Scan for the cell matching the given text and deliver its (X, Y) coordinate at center. 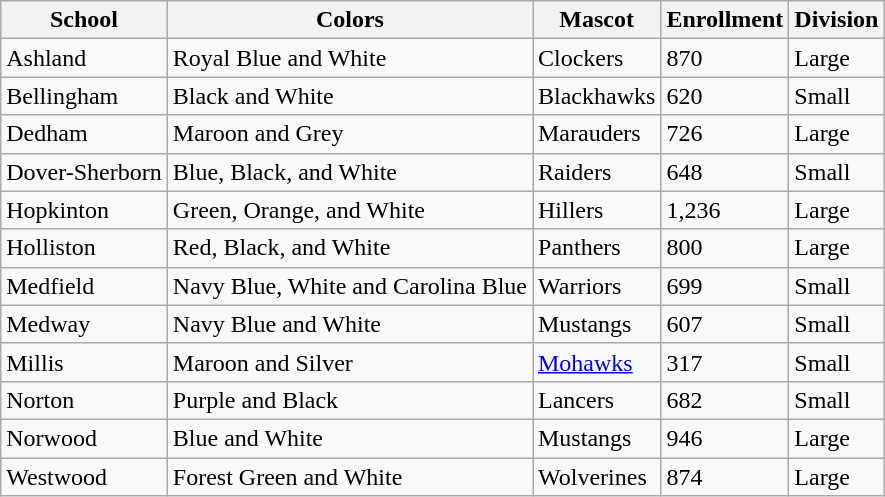
Enrollment (725, 20)
Warriors (596, 286)
1,236 (725, 210)
Division (836, 20)
Wolverines (596, 477)
Medway (84, 324)
Raiders (596, 172)
School (84, 20)
Marauders (596, 134)
Dover-Sherborn (84, 172)
Westwood (84, 477)
Maroon and Grey (350, 134)
Dedham (84, 134)
Clockers (596, 58)
Blue, Black, and White (350, 172)
Purple and Black (350, 400)
Maroon and Silver (350, 362)
Black and White (350, 96)
Mohawks (596, 362)
Mascot (596, 20)
Norwood (84, 438)
726 (725, 134)
648 (725, 172)
Colors (350, 20)
Norton (84, 400)
699 (725, 286)
Royal Blue and White (350, 58)
946 (725, 438)
682 (725, 400)
Blackhawks (596, 96)
Hopkinton (84, 210)
Lancers (596, 400)
Ashland (84, 58)
Navy Blue, White and Carolina Blue (350, 286)
607 (725, 324)
Navy Blue and White (350, 324)
Red, Black, and White (350, 248)
620 (725, 96)
Bellingham (84, 96)
Forest Green and White (350, 477)
Green, Orange, and White (350, 210)
Panthers (596, 248)
Holliston (84, 248)
Blue and White (350, 438)
874 (725, 477)
Millis (84, 362)
870 (725, 58)
Hillers (596, 210)
800 (725, 248)
Medfield (84, 286)
317 (725, 362)
